Return (X, Y) of the center of cell containing provided text 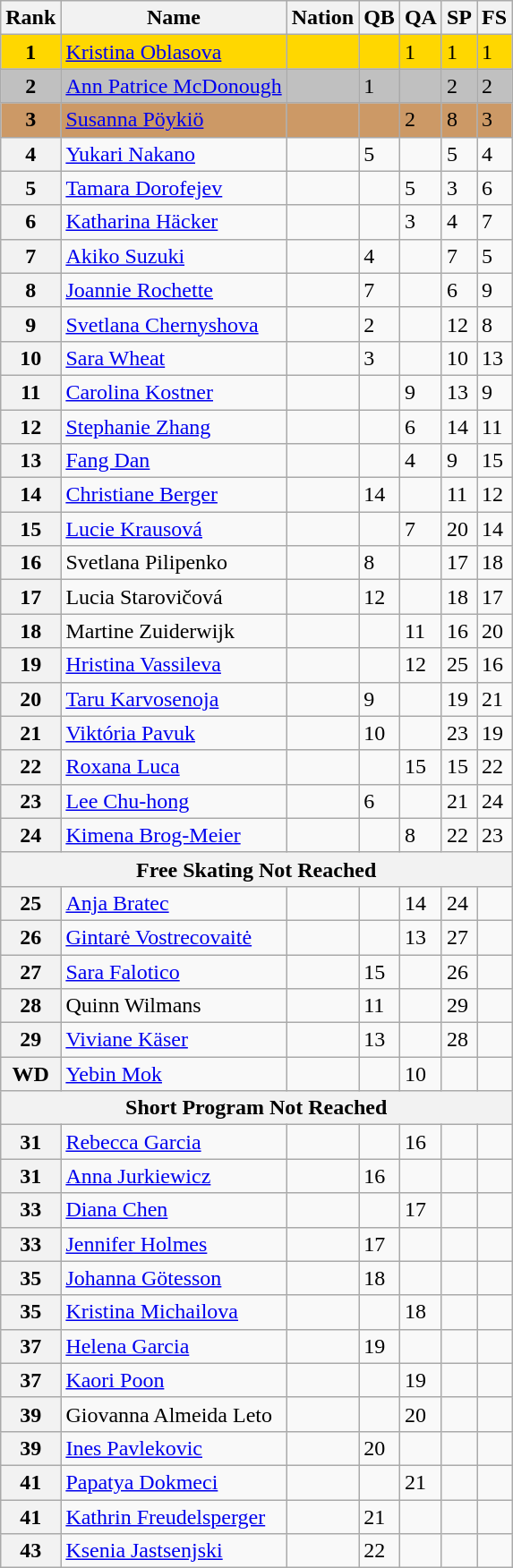
WD (30, 1074)
Tamara Dorofejev (174, 188)
Quinn Wilmans (174, 1006)
Kimena Brog-Meier (174, 835)
Lucia Starovičová (174, 597)
Hristina Vassileva (174, 665)
Ines Pavlekovic (174, 1448)
Akiko Suzuki (174, 256)
Short Program Not Reached (256, 1108)
Kristina Michailova (174, 1312)
Sara Wheat (174, 358)
Name (174, 18)
SP (458, 18)
Martine Zuiderwijk (174, 631)
Helena Garcia (174, 1346)
FS (494, 18)
Ksenia Jastsenjski (174, 1551)
Kristina Oblasova (174, 52)
Diana Chen (174, 1210)
Anna Jurkiewicz (174, 1176)
Papatya Dokmeci (174, 1482)
Ann Patrice McDonough (174, 86)
Johanna Götesson (174, 1278)
Giovanna Almeida Leto (174, 1414)
Viktória Pavuk (174, 733)
Lee Chu-hong (174, 801)
Rank (30, 18)
Joannie Rochette (174, 290)
Gintarė Vostrecovaitė (174, 937)
Susanna Pöykiö (174, 120)
Kaori Poon (174, 1380)
Viviane Käser (174, 1040)
Fang Dan (174, 461)
QB (380, 18)
Svetlana Pilipenko (174, 563)
Rebecca Garcia (174, 1142)
QA (421, 18)
Lucie Krausová (174, 529)
Stephanie Zhang (174, 427)
Kathrin Freudelsperger (174, 1517)
Free Skating Not Reached (256, 869)
Taru Karvosenoja (174, 699)
Katharina Häcker (174, 222)
Carolina Kostner (174, 392)
Anja Bratec (174, 903)
Yukari Nakano (174, 154)
Yebin Mok (174, 1074)
Svetlana Chernyshova (174, 324)
Jennifer Holmes (174, 1244)
Christiane Berger (174, 495)
Roxana Luca (174, 767)
43 (30, 1551)
Sara Falotico (174, 971)
Nation (322, 18)
